Return [X, Y] of the center of cell containing provided text 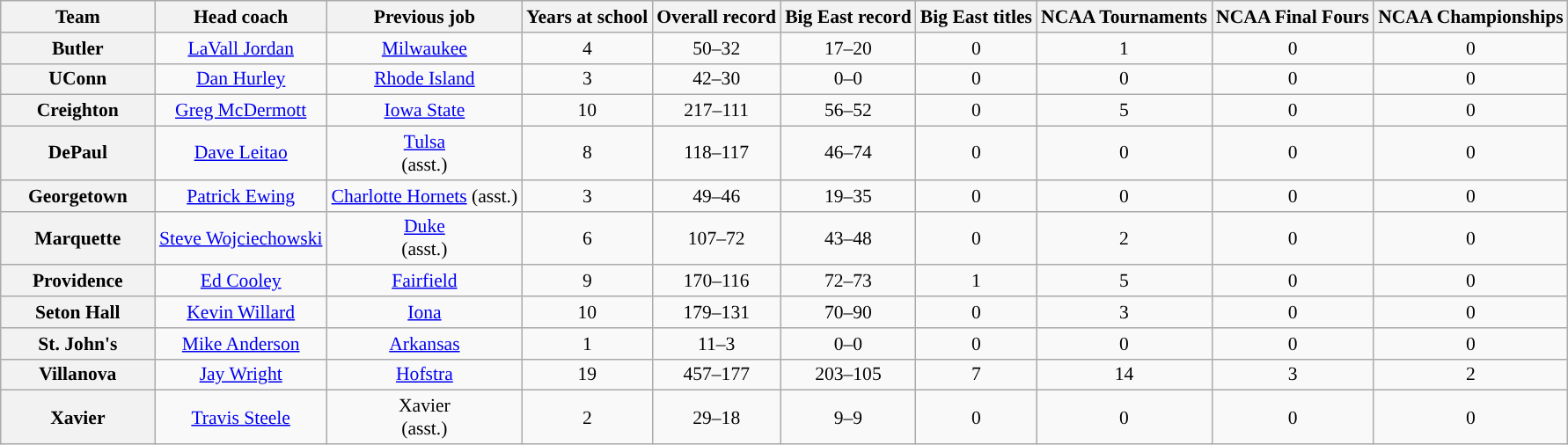
Mike Anderson [241, 344]
Xavier [77, 417]
UConn [77, 79]
Travis Steele [241, 417]
19–35 [848, 196]
Kevin Willard [241, 312]
Iowa State [425, 111]
170–116 [716, 281]
6 [587, 237]
7 [977, 375]
Team [77, 17]
DePaul [77, 153]
Butler [77, 48]
457–177 [716, 375]
Georgetown [77, 196]
46–74 [848, 153]
Hofstra [425, 375]
50–32 [716, 48]
St. John's [77, 344]
Dave Leitao [241, 153]
56–52 [848, 111]
Dan Hurley [241, 79]
42–30 [716, 79]
Years at school [587, 17]
Villanova [77, 375]
8 [587, 153]
Previous job [425, 17]
203–105 [848, 375]
11–3 [716, 344]
Overall record [716, 17]
Big East titles [977, 17]
Patrick Ewing [241, 196]
19 [587, 375]
49–46 [716, 196]
14 [1125, 375]
107–72 [716, 237]
9 [587, 281]
LaVall Jordan [241, 48]
Fairfield [425, 281]
Jay Wright [241, 375]
Tulsa(asst.) [425, 153]
29–18 [716, 417]
Head coach [241, 17]
9–9 [848, 417]
217–111 [716, 111]
NCAA Championships [1471, 17]
Duke(asst.) [425, 237]
Providence [77, 281]
70–90 [848, 312]
118–117 [716, 153]
NCAA Tournaments [1125, 17]
Creighton [77, 111]
Seton Hall [77, 312]
Ed Cooley [241, 281]
17–20 [848, 48]
Xavier(asst.) [425, 417]
Arkansas [425, 344]
Big East record [848, 17]
179–131 [716, 312]
Milwaukee [425, 48]
Steve Wojciechowski [241, 237]
Iona [425, 312]
43–48 [848, 237]
Marquette [77, 237]
NCAA Final Fours [1293, 17]
72–73 [848, 281]
Charlotte Hornets (asst.) [425, 196]
Rhode Island [425, 79]
Greg McDermott [241, 111]
4 [587, 48]
